Search for the cell housing the specified text and yield its [X, Y] center coordinate. 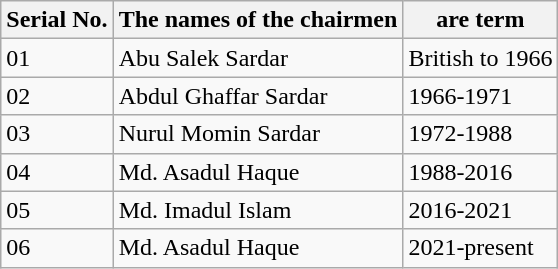
01 [57, 58]
2021-present [480, 248]
05 [57, 210]
1966-1971 [480, 96]
Nurul Momin Sardar [258, 134]
are term [480, 20]
1988-2016 [480, 172]
The names of the chairmen [258, 20]
1972-1988 [480, 134]
Abdul Ghaffar Sardar [258, 96]
British to 1966 [480, 58]
03 [57, 134]
04 [57, 172]
Abu Salek Sardar [258, 58]
02 [57, 96]
2016-2021 [480, 210]
Serial No. [57, 20]
06 [57, 248]
Md. Imadul Islam [258, 210]
